Detect which cell encompasses the target text, then output its (X, Y) center coordinate. 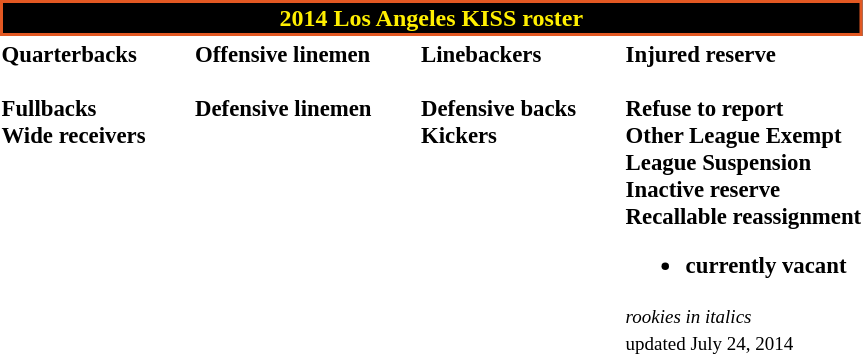
2014 Los Angeles KISS roster (432, 18)
